Return the [x, y] coordinate for the center point of the cell that contains the specified text.  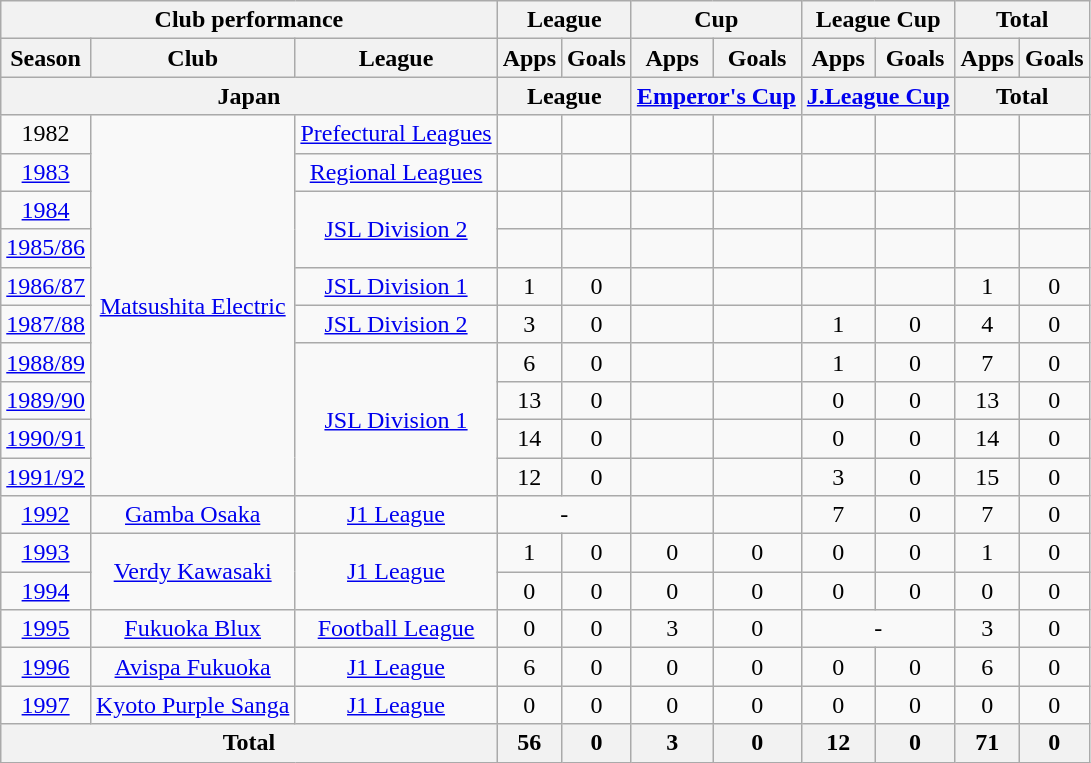
Fukuoka Blux [192, 629]
56 [529, 743]
1984 [46, 210]
1996 [46, 667]
1983 [46, 172]
Prefectural Leagues [396, 134]
Gamba Osaka [192, 515]
Matsushita Electric [192, 306]
1989/90 [46, 400]
1991/92 [46, 477]
Avispa Fukuoka [192, 667]
Football League [396, 629]
1982 [46, 134]
1997 [46, 705]
Regional Leagues [396, 172]
Kyoto Purple Sanga [192, 705]
1993 [46, 553]
1987/88 [46, 324]
1990/91 [46, 438]
Emperor's Cup [716, 96]
4 [987, 324]
1986/87 [46, 286]
1995 [46, 629]
1985/86 [46, 248]
1994 [46, 591]
Japan [249, 96]
Club [192, 58]
Club performance [249, 20]
Season [46, 58]
1988/89 [46, 362]
71 [987, 743]
League Cup [878, 20]
Verdy Kawasaki [192, 572]
15 [987, 477]
Cup [716, 20]
J.League Cup [878, 96]
1992 [46, 515]
